Pinpoint the cell where the given text exists, returning its (X, Y) midpoint coordinate. 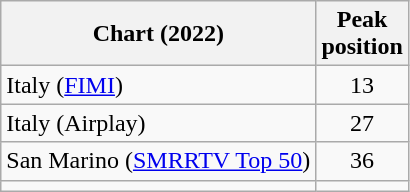
13 (362, 85)
36 (362, 161)
San Marino (SMRRTV Top 50) (158, 161)
Italy (FIMI) (158, 85)
Italy (Airplay) (158, 123)
27 (362, 123)
Peakposition (362, 34)
Chart (2022) (158, 34)
